Return the [x, y] coordinate for the center point of the cell that contains the specified text.  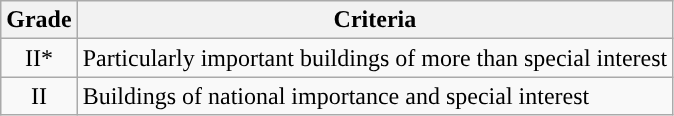
II [39, 96]
Criteria [375, 20]
Grade [39, 20]
Buildings of national importance and special interest [375, 96]
Particularly important buildings of more than special interest [375, 58]
II* [39, 58]
